Return (X, Y) of the center of cell containing provided text 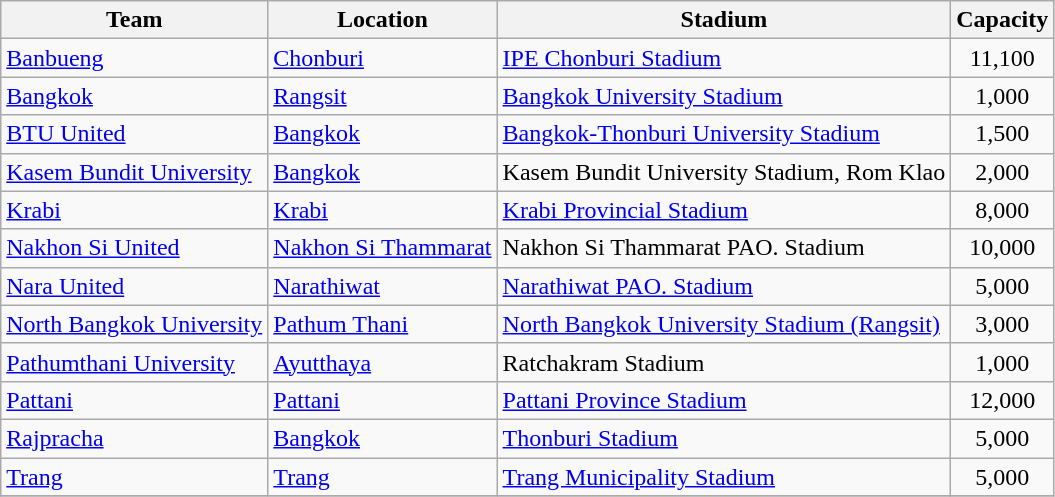
Location (382, 20)
Kasem Bundit University (134, 172)
Krabi Provincial Stadium (724, 210)
10,000 (1002, 248)
Stadium (724, 20)
Rajpracha (134, 438)
Nakhon Si Thammarat (382, 248)
Bangkok-Thonburi University Stadium (724, 134)
Thonburi Stadium (724, 438)
IPE Chonburi Stadium (724, 58)
3,000 (1002, 324)
Kasem Bundit University Stadium, Rom Klao (724, 172)
Pathum Thani (382, 324)
North Bangkok University (134, 324)
8,000 (1002, 210)
North Bangkok University Stadium (Rangsit) (724, 324)
11,100 (1002, 58)
Banbueng (134, 58)
Capacity (1002, 20)
Team (134, 20)
BTU United (134, 134)
Bangkok University Stadium (724, 96)
Pathumthani University (134, 362)
Narathiwat (382, 286)
2,000 (1002, 172)
Pattani Province Stadium (724, 400)
Rangsit (382, 96)
Nakhon Si United (134, 248)
Ayutthaya (382, 362)
Nara United (134, 286)
Chonburi (382, 58)
12,000 (1002, 400)
Ratchakram Stadium (724, 362)
Narathiwat PAO. Stadium (724, 286)
Trang Municipality Stadium (724, 477)
1,500 (1002, 134)
Nakhon Si Thammarat PAO. Stadium (724, 248)
